From the cell containing the given text, extract its center point as [x, y] coordinate. 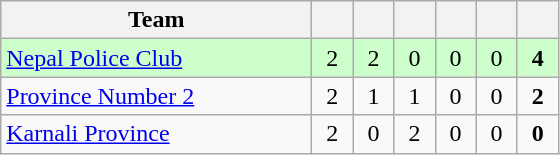
Province Number 2 [156, 96]
Nepal Police Club [156, 58]
Team [156, 20]
4 [538, 58]
Karnali Province [156, 134]
